Identify which cell holds the provided text, then report its (x, y) central coordinate. 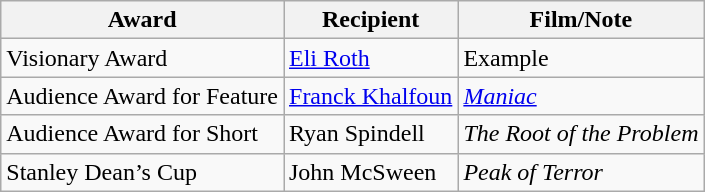
Visionary Award (142, 58)
Award (142, 20)
Peak of Terror (581, 172)
John McSween (371, 172)
Stanley Dean’s Cup (142, 172)
Ryan Spindell (371, 134)
Recipient (371, 20)
Film/Note (581, 20)
Maniac (581, 96)
Example (581, 58)
Eli Roth (371, 58)
Audience Award for Short (142, 134)
Audience Award for Feature (142, 96)
The Root of the Problem (581, 134)
Franck Khalfoun (371, 96)
